Return [X, Y] of the center of cell containing provided text 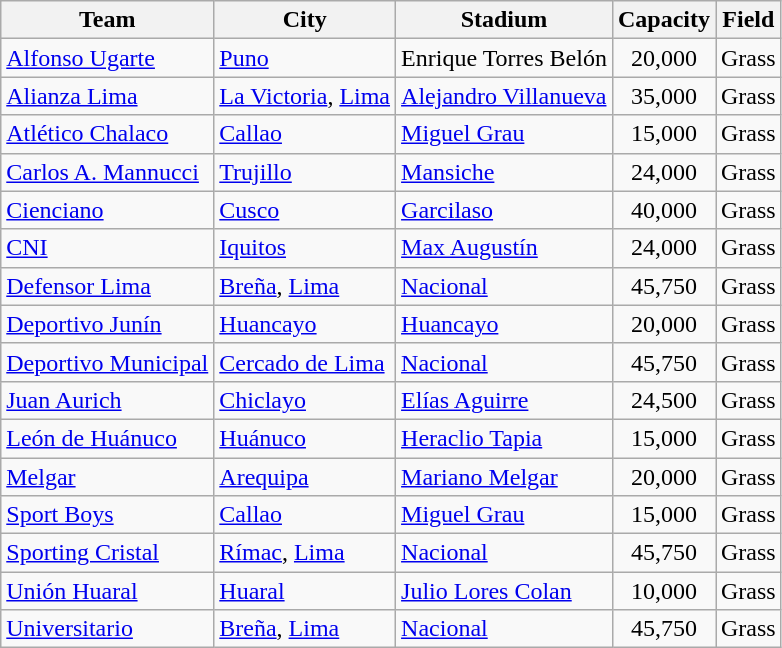
Alfonso Ugarte [108, 58]
Deportivo Junín [108, 324]
Garcilaso [504, 210]
Sporting Cristal [108, 553]
Alejandro Villanueva [504, 96]
35,000 [664, 96]
Sport Boys [108, 515]
Max Augustín [504, 248]
Chiclayo [305, 400]
Deportivo Municipal [108, 362]
Arequipa [305, 477]
Stadium [504, 20]
10,000 [664, 591]
Capacity [664, 20]
Team [108, 20]
Melgar [108, 477]
Unión Huaral [108, 591]
Iquitos [305, 248]
Field [749, 20]
24,500 [664, 400]
Huaral [305, 591]
Puno [305, 58]
Carlos A. Mannucci [108, 172]
Cusco [305, 210]
40,000 [664, 210]
CNI [108, 248]
Alianza Lima [108, 96]
Rímac, Lima [305, 553]
Mariano Melgar [504, 477]
Mansiche [504, 172]
La Victoria, Lima [305, 96]
Trujillo [305, 172]
Huánuco [305, 438]
Cienciano [108, 210]
Elías Aguirre [504, 400]
Juan Aurich [108, 400]
Enrique Torres Belón [504, 58]
Atlético Chalaco [108, 134]
City [305, 20]
Heraclio Tapia [504, 438]
Cercado de Lima [305, 362]
Defensor Lima [108, 286]
Universitario [108, 629]
León de Huánuco [108, 438]
Julio Lores Colan [504, 591]
